Output the [X, Y] coordinate of the center of the cell containing the given text.  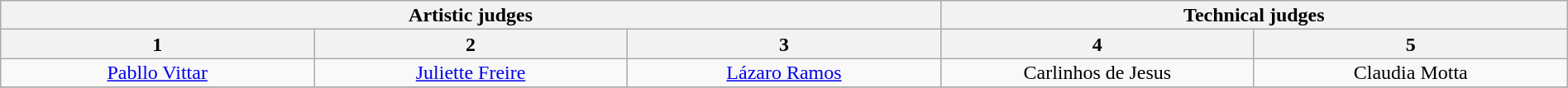
4 [1097, 44]
Juliette Freire [471, 72]
Pabllo Vittar [157, 72]
5 [1411, 44]
1 [157, 44]
Claudia Motta [1411, 72]
Carlinhos de Jesus [1097, 72]
Artistic judges [471, 15]
2 [471, 44]
Lázaro Ramos [784, 72]
Technical judges [1254, 15]
3 [784, 44]
